Identify which cell holds the provided text, then report its (x, y) central coordinate. 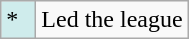
* (18, 20)
Led the league (112, 20)
